Determine the (X, Y) coordinate at the center of the cell enclosing the given text.  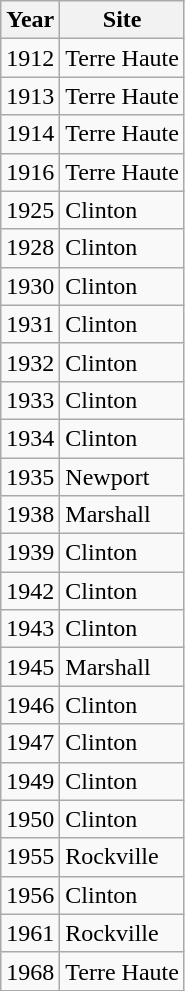
Newport (122, 477)
1934 (30, 438)
1913 (30, 96)
1946 (30, 705)
1931 (30, 324)
1939 (30, 553)
1928 (30, 248)
1956 (30, 895)
1914 (30, 134)
1945 (30, 667)
1947 (30, 743)
1943 (30, 629)
1968 (30, 971)
1942 (30, 591)
1935 (30, 477)
1930 (30, 286)
1933 (30, 400)
1950 (30, 819)
1932 (30, 362)
1925 (30, 210)
Year (30, 20)
1912 (30, 58)
Site (122, 20)
1938 (30, 515)
1955 (30, 857)
1961 (30, 933)
1949 (30, 781)
1916 (30, 172)
